Locate the cell with the specified text and output its [x, y] center coordinate. 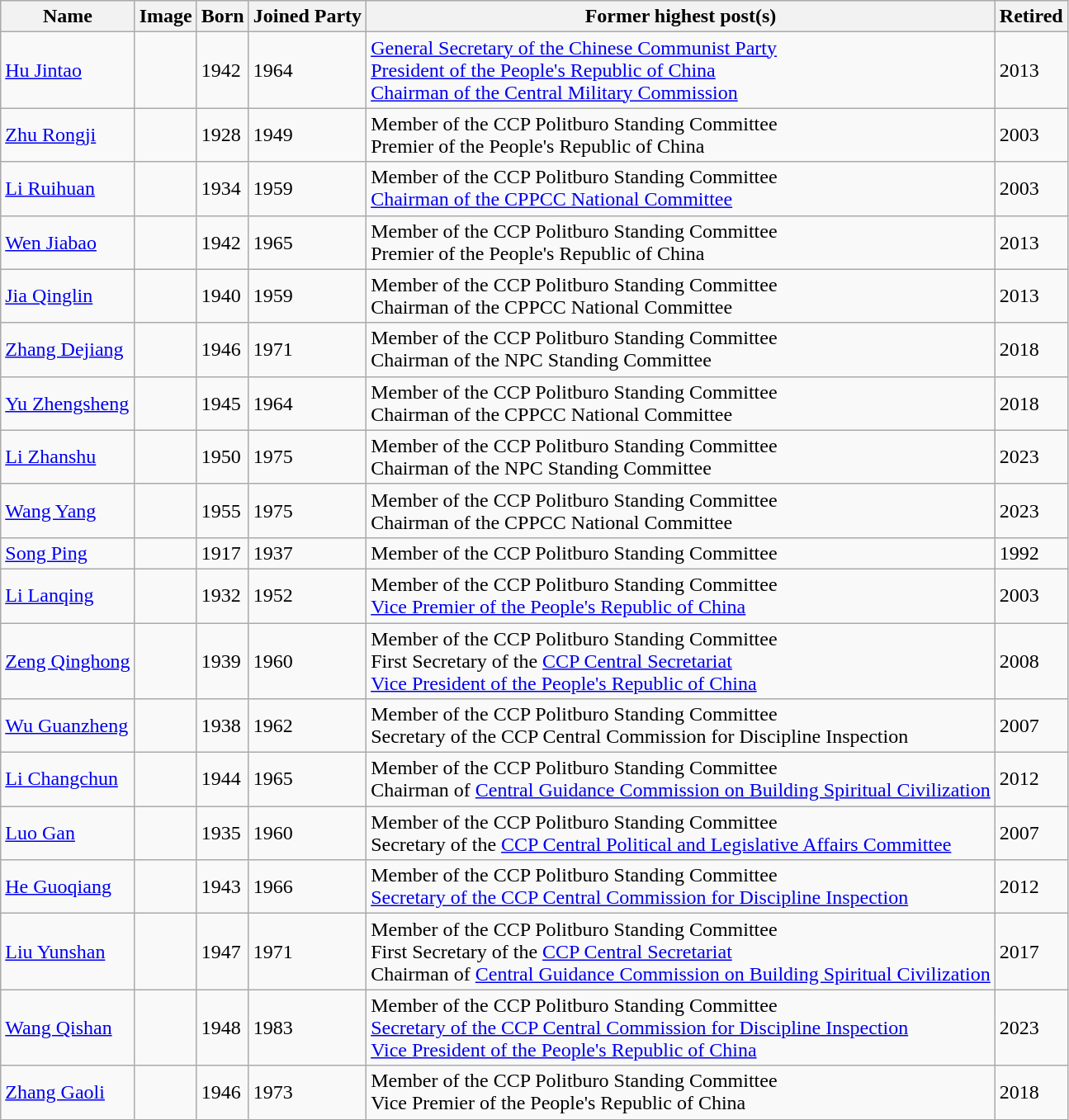
1917 [223, 553]
1949 [307, 135]
1935 [223, 834]
1928 [223, 135]
1945 [223, 403]
Zhang Gaoli [68, 1093]
1962 [307, 726]
Zeng Qinghong [68, 660]
Zhang Dejiang [68, 350]
Wu Guanzheng [68, 726]
Li Changchun [68, 779]
1983 [307, 1028]
Image [165, 17]
Wen Jiabao [68, 243]
Wang Yang [68, 510]
2008 [1031, 660]
1955 [223, 510]
Retired [1031, 17]
Born [223, 17]
Wang Qishan [68, 1028]
1934 [223, 188]
Luo Gan [68, 834]
1944 [223, 779]
Li Ruihuan [68, 188]
1940 [223, 295]
1948 [223, 1028]
1992 [1031, 553]
General Secretary of the Chinese Communist PartyPresident of the People's Republic of ChinaChairman of the Central Military Commission [681, 70]
1952 [307, 596]
1947 [223, 952]
Yu Zhengsheng [68, 403]
1938 [223, 726]
1973 [307, 1093]
Member of the CCP Politburo Standing CommitteeChairman of Central Guidance Commission on Building Spiritual Civilization [681, 779]
1966 [307, 886]
1950 [223, 457]
Hu Jintao [68, 70]
1937 [307, 553]
1939 [223, 660]
Joined Party [307, 17]
Jia Qinglin [68, 295]
1943 [223, 886]
Li Zhanshu [68, 457]
1932 [223, 596]
Former highest post(s) [681, 17]
Song Ping [68, 553]
He Guoqiang [68, 886]
2017 [1031, 952]
Member of the CCP Politburo Standing CommitteeFirst Secretary of the CCP Central SecretariatVice President of the People's Republic of China [681, 660]
Liu Yunshan [68, 952]
Member of the CCP Politburo Standing CommitteeSecretary of the CCP Central Political and Legislative Affairs Committee [681, 834]
Member of the CCP Politburo Standing Committee [681, 553]
Zhu Rongji [68, 135]
Li Lanqing [68, 596]
Name [68, 17]
